Provide the [x, y] coordinate of the cell's center where the given text is located.  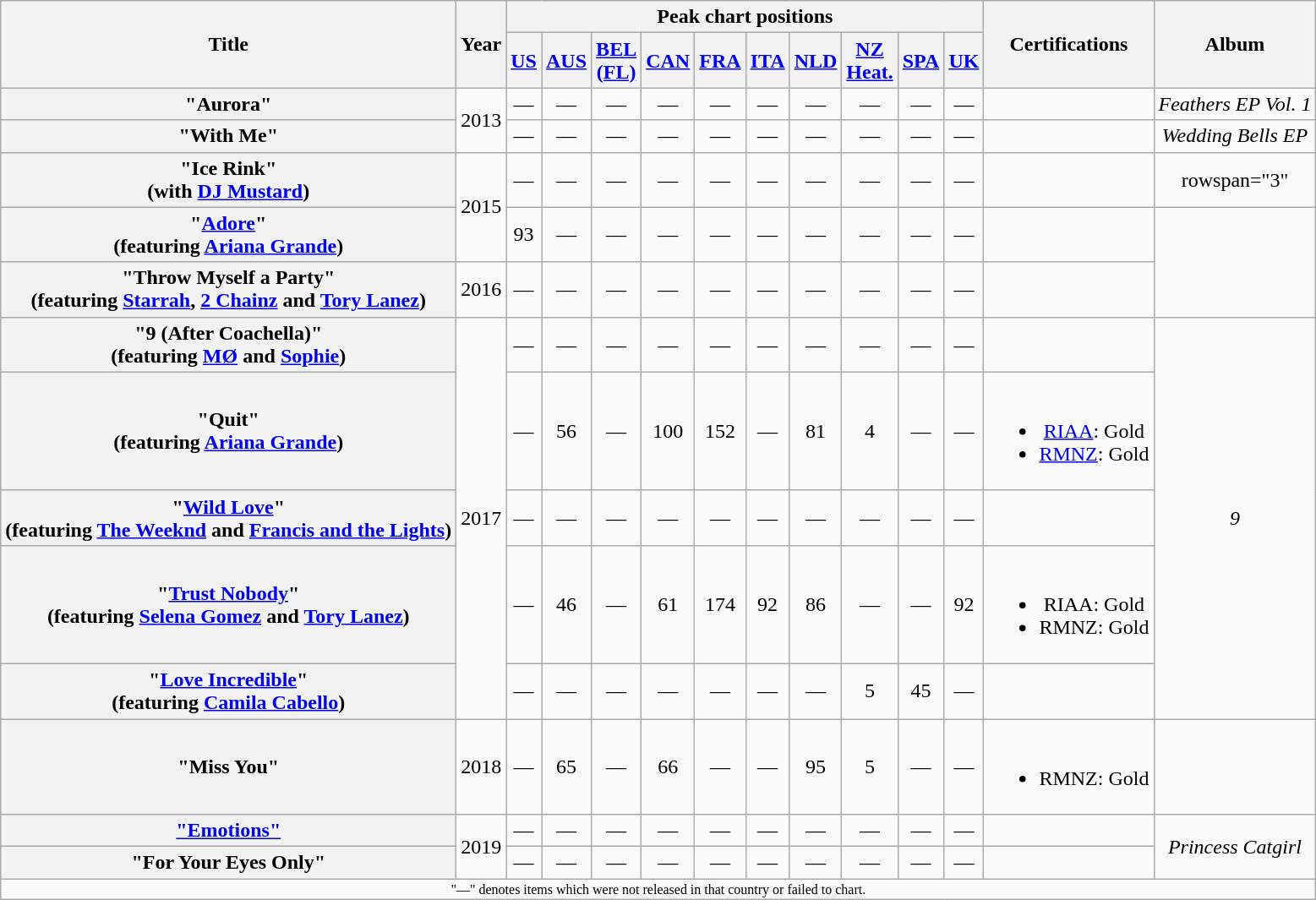
2013 [482, 120]
Certifications [1068, 44]
2015 [482, 207]
2016 [482, 289]
86 [816, 604]
rowspan="3" [1235, 179]
Peak chart positions [745, 17]
BEL(FL) [617, 61]
4 [870, 431]
FRA [720, 61]
"Trust Nobody" (featuring Selena Gomez and Tory Lanez) [228, 604]
Wedding Bells EP [1235, 136]
"Quit"(featuring Ariana Grande) [228, 431]
ITA [767, 61]
US [524, 61]
SPA [921, 61]
Album [1235, 44]
81 [816, 431]
152 [720, 431]
RMNZ: Gold [1068, 766]
"Adore"(featuring Ariana Grande) [228, 235]
NZHeat. [870, 61]
"For Your Eyes Only" [228, 863]
NLD [816, 61]
2017 [482, 517]
61 [668, 604]
"Ice Rink" (with DJ Mustard) [228, 179]
9 [1235, 517]
"Emotions" [228, 831]
CAN [668, 61]
UK [964, 61]
174 [720, 604]
"With Me" [228, 136]
"—" denotes items which were not released in that country or failed to chart. [658, 889]
2018 [482, 766]
65 [566, 766]
"Wild Love" (featuring The Weeknd and Francis and the Lights) [228, 517]
"Miss You" [228, 766]
66 [668, 766]
93 [524, 235]
45 [921, 691]
Princess Catgirl [1235, 847]
56 [566, 431]
AUS [566, 61]
100 [668, 431]
95 [816, 766]
46 [566, 604]
"9 (After Coachella)" (featuring MØ and Sophie) [228, 345]
2019 [482, 847]
Year [482, 44]
"Love Incredible"(featuring Camila Cabello) [228, 691]
Title [228, 44]
"Aurora" [228, 104]
Feathers EP Vol. 1 [1235, 104]
"Throw Myself a Party"(featuring Starrah, 2 Chainz and Tory Lanez) [228, 289]
